Identify which cell holds the provided text, then report its [x, y] central coordinate. 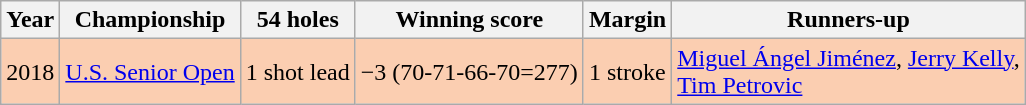
Championship [150, 20]
1 shot lead [298, 72]
54 holes [298, 20]
1 stroke [627, 72]
Margin [627, 20]
U.S. Senior Open [150, 72]
2018 [30, 72]
Runners-up [848, 20]
Year [30, 20]
Miguel Ángel Jiménez, Jerry Kelly, Tim Petrovic [848, 72]
−3 (70-71-66-70=277) [469, 72]
Winning score [469, 20]
